Return the [X, Y] coordinate for the center point of the cell that contains the specified text.  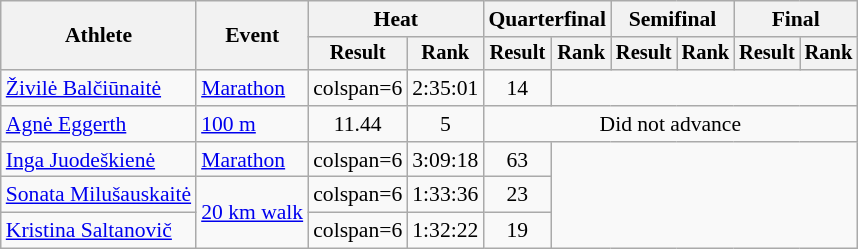
Quarterfinal [547, 19]
11.44 [358, 124]
3:09:18 [445, 160]
14 [517, 88]
Athlete [98, 36]
Inga Juodeškienė [98, 160]
19 [517, 231]
100 m [252, 124]
63 [517, 160]
Did not advance [670, 124]
1:33:36 [445, 195]
23 [517, 195]
20 km walk [252, 212]
Živilė Balčiūnaitė [98, 88]
Agnė Eggerth [98, 124]
5 [445, 124]
2:35:01 [445, 88]
Final [796, 19]
Sonata Milušauskaitė [98, 195]
1:32:22 [445, 231]
Event [252, 36]
Kristina Saltanovič [98, 231]
Heat [396, 19]
Semifinal [672, 19]
